Return (X, Y) of the center of cell containing provided text 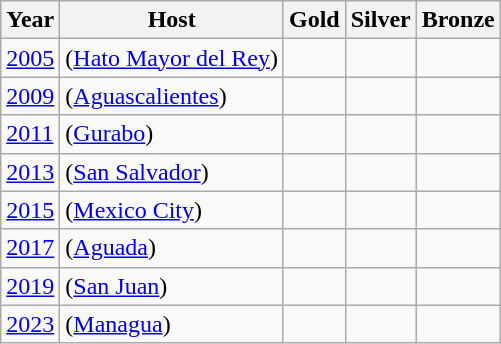
(Mexico City) (172, 210)
Silver (380, 20)
2013 (30, 172)
Gold (314, 20)
(Hato Mayor del Rey) (172, 58)
(Aguascalientes) (172, 96)
2009 (30, 96)
2005 (30, 58)
(Managua) (172, 324)
Year (30, 20)
(San Salvador) (172, 172)
(Gurabo) (172, 134)
2019 (30, 286)
2011 (30, 134)
Bronze (458, 20)
2017 (30, 248)
(Aguada) (172, 248)
(San Juan) (172, 286)
Host (172, 20)
2015 (30, 210)
2023 (30, 324)
